For the text-containing cell, return its midpoint in (x, y) coordinate format. 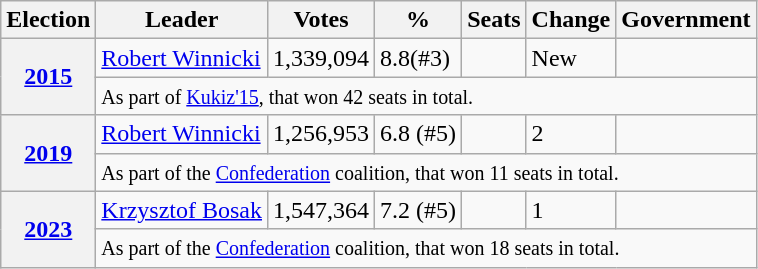
1,256,953 (322, 134)
6.8 (#5) (418, 134)
Krzysztof Bosak (182, 210)
Votes (322, 20)
% (418, 20)
Change (571, 20)
Government (686, 20)
1,547,364 (322, 210)
2023 (48, 229)
Seats (494, 20)
2 (571, 134)
Election (48, 20)
2015 (48, 77)
1,339,094 (322, 58)
7.2 (#5) (418, 210)
Leader (182, 20)
8.8(#3) (418, 58)
2019 (48, 153)
As part of the Confederation coalition, that won 18 seats in total. (426, 248)
As part of the Confederation coalition, that won 11 seats in total. (426, 172)
1 (571, 210)
As part of Kukiz'15, that won 42 seats in total. (426, 96)
New (571, 58)
